Extract the (X, Y) coordinate from the center of the cell holding the provided text.  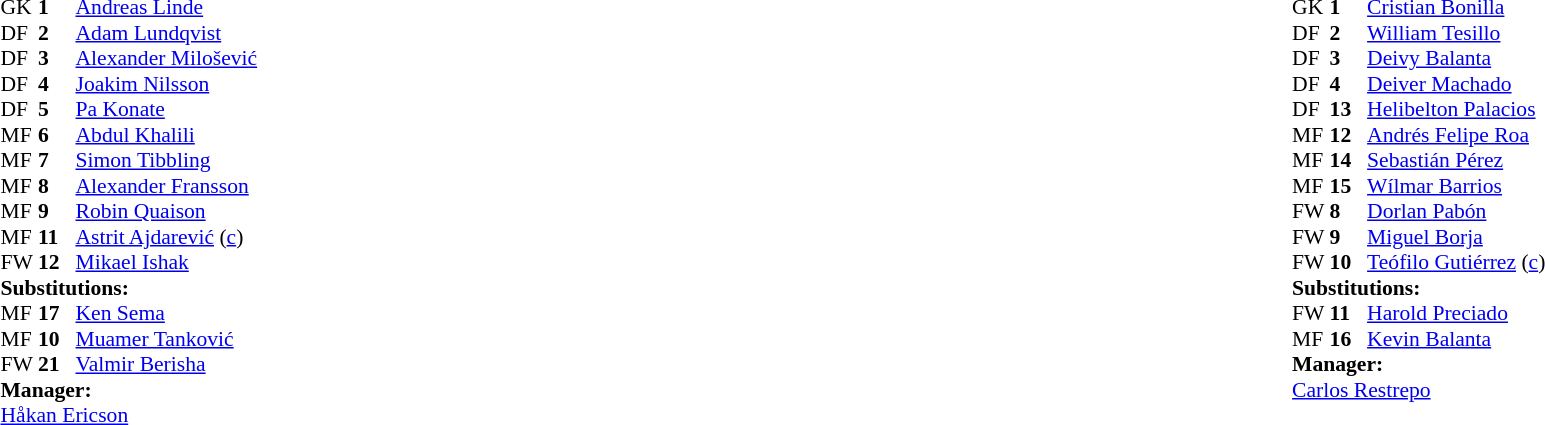
Robin Quaison (167, 211)
13 (1349, 109)
Mikael Ishak (167, 263)
17 (57, 313)
7 (57, 161)
Valmir Berisha (167, 365)
Simon Tibbling (167, 161)
5 (57, 109)
Kevin Balanta (1456, 339)
Dorlan Pabón (1456, 211)
Sebastián Pérez (1456, 161)
Pa Konate (167, 109)
Muamer Tanković (167, 339)
William Tesillo (1456, 33)
15 (1349, 186)
Helibelton Palacios (1456, 109)
14 (1349, 161)
Alexander Milošević (167, 59)
Abdul Khalili (167, 135)
21 (57, 365)
Deiver Machado (1456, 84)
Deivy Balanta (1456, 59)
Alexander Fransson (167, 186)
Wílmar Barrios (1456, 186)
Teófilo Gutiérrez (c) (1456, 263)
Andrés Felipe Roa (1456, 135)
16 (1349, 339)
Miguel Borja (1456, 237)
Adam Lundqvist (167, 33)
Ken Sema (167, 313)
Joakim Nilsson (167, 84)
Astrit Ajdarević (c) (167, 237)
Harold Preciado (1456, 313)
Carlos Restrepo (1418, 390)
6 (57, 135)
